For the text-containing cell, return its midpoint in (X, Y) coordinate format. 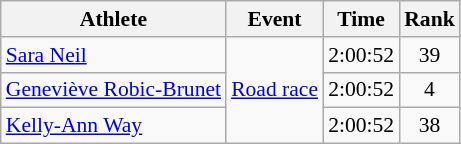
Event (274, 19)
Sara Neil (114, 55)
Kelly-Ann Way (114, 126)
Rank (430, 19)
38 (430, 126)
Athlete (114, 19)
4 (430, 90)
Time (361, 19)
Road race (274, 90)
39 (430, 55)
Geneviève Robic-Brunet (114, 90)
